Pinpoint the cell where the given text exists, returning its [x, y] midpoint coordinate. 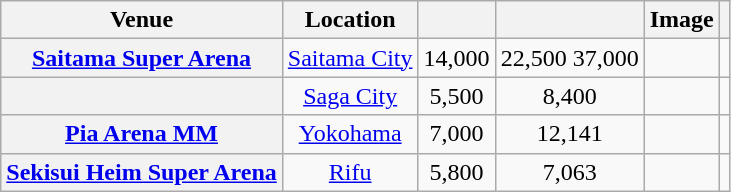
7,063 [570, 172]
Venue [142, 20]
Yokohama [350, 134]
Saitama Super Arena [142, 58]
Saitama City [350, 58]
Pia Arena MM [142, 134]
14,000 [456, 58]
5,500 [456, 96]
Saga City [350, 96]
22,500 37,000 [570, 58]
Rifu [350, 172]
Sekisui Heim Super Arena [142, 172]
7,000 [456, 134]
12,141 [570, 134]
8,400 [570, 96]
Image [682, 20]
Location [350, 20]
5,800 [456, 172]
